Capture the cell that displays the provided text and extract its [x, y] central coordinate. 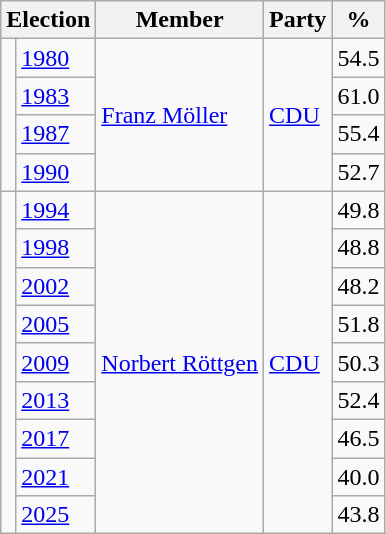
55.4 [358, 134]
1987 [56, 134]
Franz Möller [180, 115]
49.8 [358, 210]
2002 [56, 286]
52.7 [358, 172]
48.2 [358, 286]
1994 [56, 210]
2013 [56, 400]
2021 [56, 477]
40.0 [358, 477]
54.5 [358, 58]
1983 [56, 96]
1980 [56, 58]
2005 [56, 324]
48.8 [358, 248]
1998 [56, 248]
51.8 [358, 324]
1990 [56, 172]
50.3 [358, 362]
2009 [56, 362]
Election [48, 20]
Norbert Röttgen [180, 362]
46.5 [358, 438]
2025 [56, 515]
% [358, 20]
61.0 [358, 96]
43.8 [358, 515]
Member [180, 20]
Party [298, 20]
52.4 [358, 400]
2017 [56, 438]
